Search for the cell housing the specified text and yield its (X, Y) center coordinate. 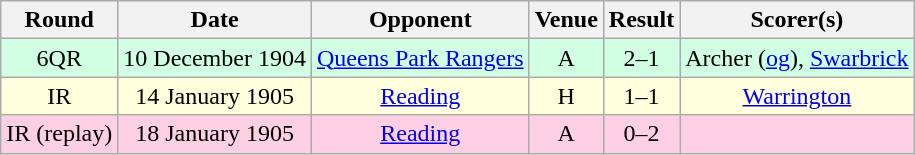
IR (60, 96)
Queens Park Rangers (420, 58)
IR (replay) (60, 134)
18 January 1905 (215, 134)
Opponent (420, 20)
Warrington (797, 96)
Date (215, 20)
Venue (566, 20)
2–1 (641, 58)
1–1 (641, 96)
10 December 1904 (215, 58)
Archer (og), Swarbrick (797, 58)
6QR (60, 58)
0–2 (641, 134)
Scorer(s) (797, 20)
H (566, 96)
Result (641, 20)
14 January 1905 (215, 96)
Round (60, 20)
